Find where the given text appears and provide that cell's center as [x, y] coordinate. 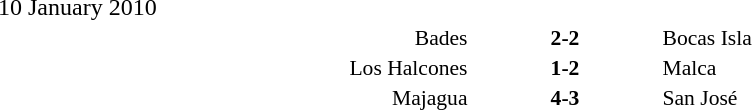
1-2 [564, 68]
2-2 [564, 38]
